Output the [x, y] coordinate of the center of the cell containing the given text.  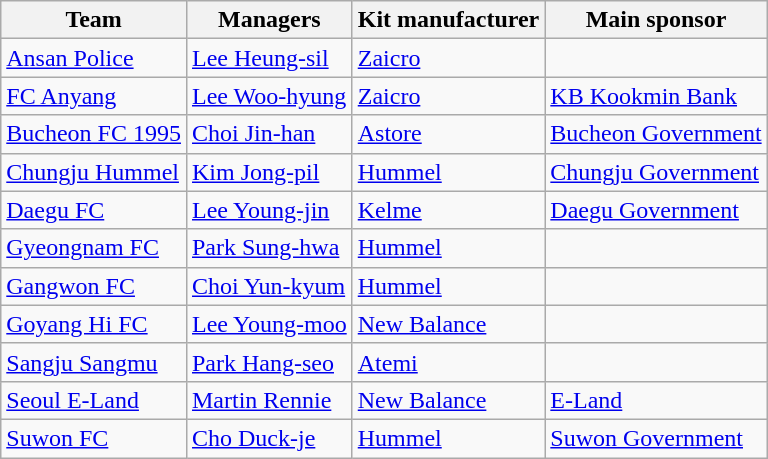
E-Land [656, 400]
Sangju Sangmu [94, 362]
Lee Young-jin [269, 210]
Daegu Government [656, 210]
Martin Rennie [269, 400]
Atemi [448, 362]
Suwon Government [656, 438]
Chungju Government [656, 172]
Bucheon Government [656, 134]
Lee Young-moo [269, 324]
KB Kookmin Bank [656, 96]
Cho Duck-je [269, 438]
Astore [448, 134]
Bucheon FC 1995 [94, 134]
Chungju Hummel [94, 172]
Park Hang-seo [269, 362]
Lee Heung-sil [269, 58]
FC Anyang [94, 96]
Ansan Police [94, 58]
Main sponsor [656, 20]
Goyang Hi FC [94, 324]
Team [94, 20]
Suwon FC [94, 438]
Kelme [448, 210]
Choi Yun-kyum [269, 286]
Lee Woo-hyung [269, 96]
Kit manufacturer [448, 20]
Kim Jong-pil [269, 172]
Gangwon FC [94, 286]
Daegu FC [94, 210]
Managers [269, 20]
Choi Jin-han [269, 134]
Park Sung-hwa [269, 248]
Gyeongnam FC [94, 248]
Seoul E-Land [94, 400]
